Search for the cell housing the specified text and yield its (X, Y) center coordinate. 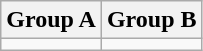
Group A (52, 20)
Group B (152, 20)
